Search for the cell housing the specified text and yield its [X, Y] center coordinate. 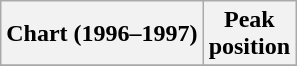
Chart (1996–1997) [102, 34]
Peakposition [249, 34]
